Return the [X, Y] coordinate for the center point of the cell that contains the specified text.  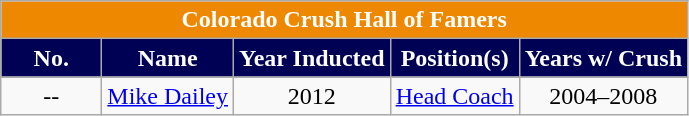
Year Inducted [312, 58]
No. [52, 58]
Mike Dailey [168, 96]
Colorado Crush Hall of Famers [344, 20]
Name [168, 58]
Years w/ Crush [603, 58]
Position(s) [454, 58]
2004–2008 [603, 96]
2012 [312, 96]
-- [52, 96]
Head Coach [454, 96]
